Pinpoint the cell where the given text exists, returning its (X, Y) midpoint coordinate. 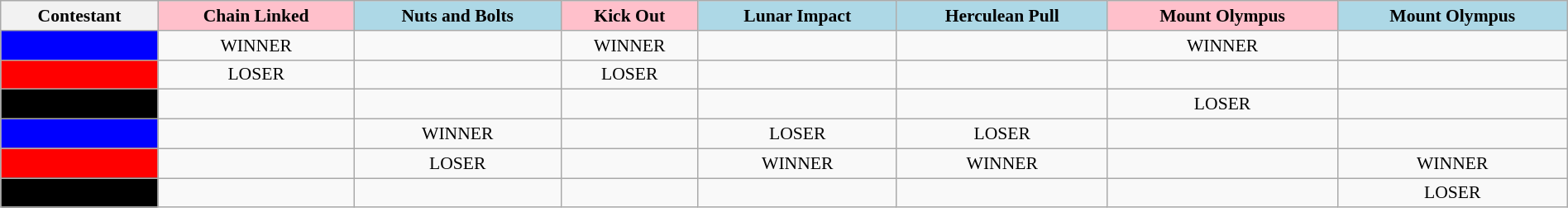
Contestant (79, 16)
Nuts and Bolts (457, 16)
Lunar Impact (797, 16)
Herculean Pull (1002, 16)
Chain Linked (256, 16)
Kick Out (629, 16)
